Provide the (X, Y) coordinate of the cell's center where the given text is located.  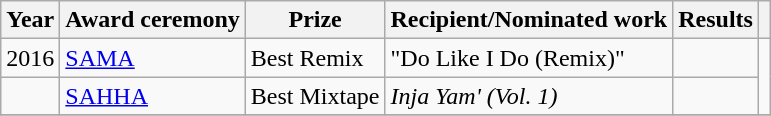
Inja Yam' (Vol. 1) (529, 96)
Year (30, 20)
Best Remix (315, 58)
SAMA (152, 58)
SAHHA (152, 96)
Prize (315, 20)
Best Mixtape (315, 96)
Recipient/Nominated work (529, 20)
2016 (30, 58)
"Do Like I Do (Remix)" (529, 58)
Results (716, 20)
Award ceremony (152, 20)
